Detect which cell encompasses the target text, then output its (X, Y) center coordinate. 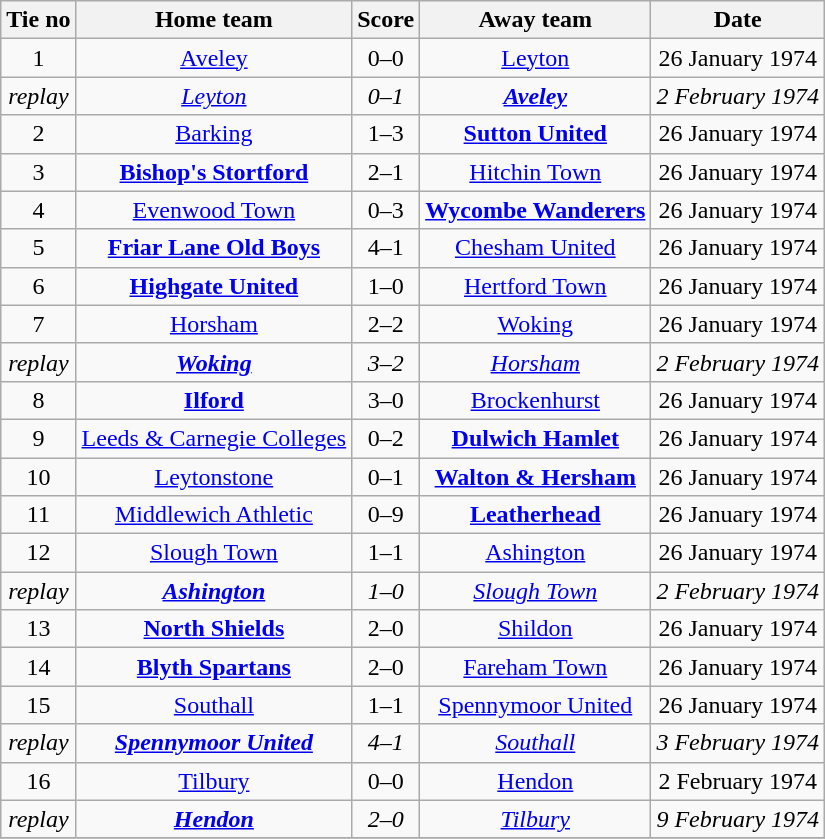
Highgate United (214, 286)
Score (386, 20)
6 (38, 286)
Away team (536, 20)
Evenwood Town (214, 210)
0–3 (386, 210)
Hitchin Town (536, 172)
Bishop's Stortford (214, 172)
Home team (214, 20)
2–1 (386, 172)
Shildon (536, 629)
North Shields (214, 629)
16 (38, 781)
3–0 (386, 400)
1–3 (386, 134)
1 (38, 58)
Leytonstone (214, 477)
0–2 (386, 438)
Hertford Town (536, 286)
5 (38, 248)
3 February 1974 (738, 743)
12 (38, 553)
Middlewich Athletic (214, 515)
Dulwich Hamlet (536, 438)
8 (38, 400)
2–2 (386, 324)
Wycombe Wanderers (536, 210)
Walton & Hersham (536, 477)
9 February 1974 (738, 819)
Tie no (38, 20)
0–9 (386, 515)
Blyth Spartans (214, 667)
Leatherhead (536, 515)
Chesham United (536, 248)
Brockenhurst (536, 400)
4 (38, 210)
7 (38, 324)
Ilford (214, 400)
11 (38, 515)
10 (38, 477)
2 (38, 134)
9 (38, 438)
3–2 (386, 362)
Sutton United (536, 134)
Date (738, 20)
Barking (214, 134)
Friar Lane Old Boys (214, 248)
13 (38, 629)
14 (38, 667)
15 (38, 705)
Leeds & Carnegie Colleges (214, 438)
Fareham Town (536, 667)
3 (38, 172)
